Provide the [x, y] coordinate of the cell's center where the given text is located.  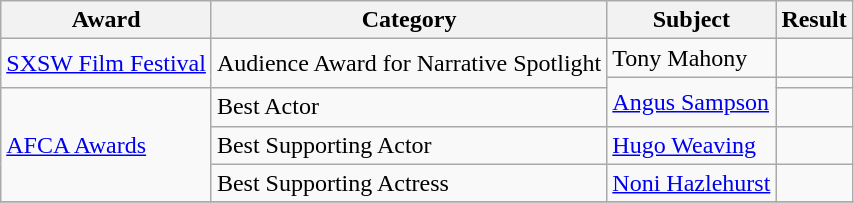
Hugo Weaving [692, 145]
Best Actor [408, 107]
Subject [692, 20]
Angus Sampson [692, 102]
AFCA Awards [106, 145]
Audience Award for Narrative Spotlight [408, 64]
Result [814, 20]
Award [106, 20]
Tony Mahony [692, 58]
Best Supporting Actress [408, 183]
Category [408, 20]
Best Supporting Actor [408, 145]
SXSW Film Festival [106, 64]
Noni Hazlehurst [692, 183]
